Find where the given text appears and provide that cell's center as [X, Y] coordinate. 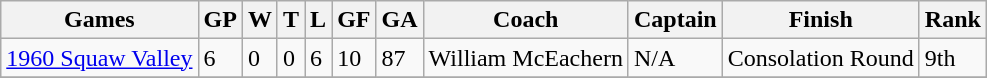
N/A [675, 58]
W [260, 20]
1960 Squaw Valley [100, 58]
Rank [952, 20]
L [318, 20]
Games [100, 20]
T [290, 20]
Captain [675, 20]
William McEachern [526, 58]
9th [952, 58]
10 [354, 58]
Coach [526, 20]
GA [400, 20]
GP [220, 20]
GF [354, 20]
87 [400, 58]
Consolation Round [820, 58]
Finish [820, 20]
